Return [x, y] of the center of cell containing provided text 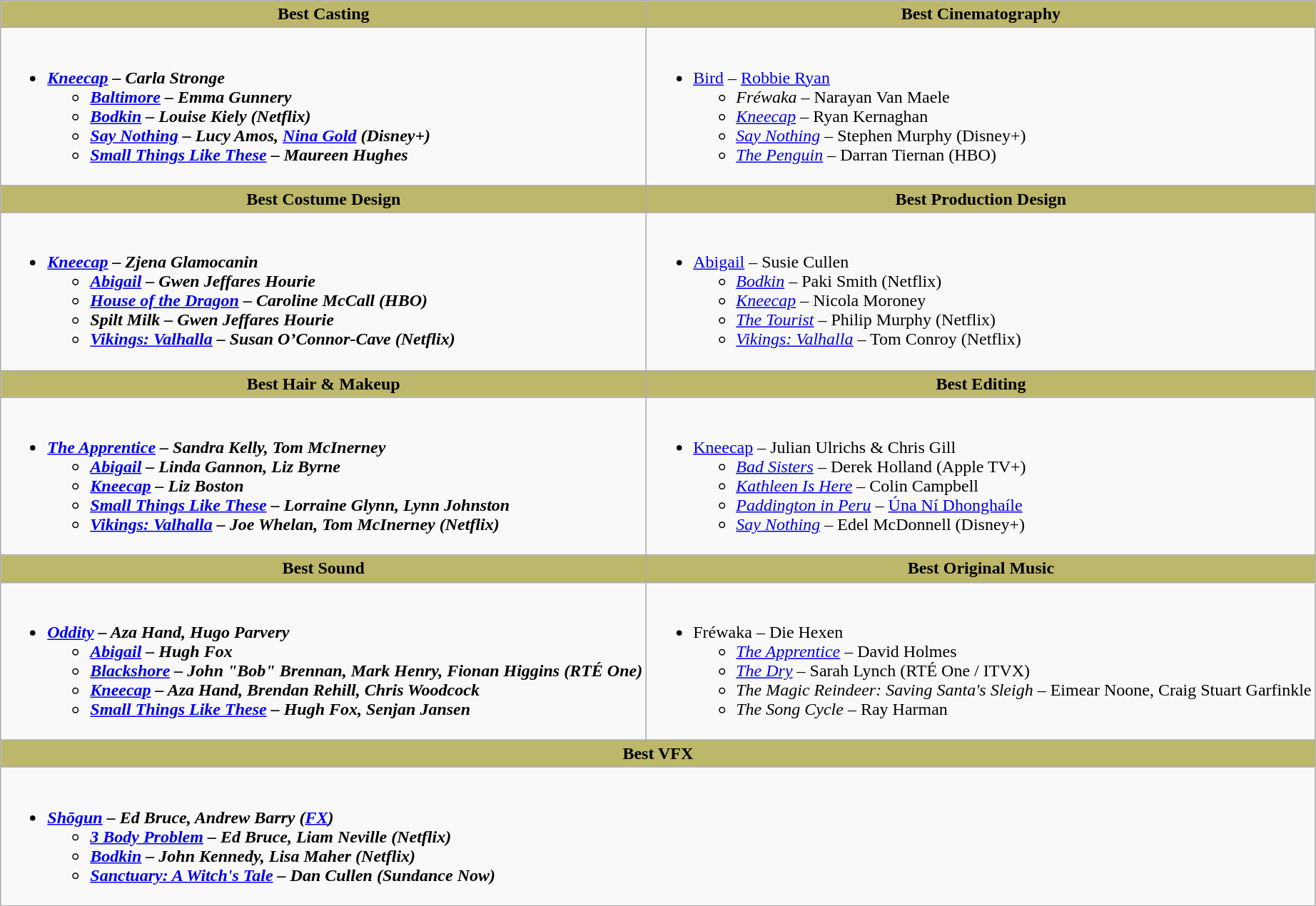
Best Editing [981, 384]
Best VFX [658, 753]
Best Sound [324, 569]
Best Production Design [981, 199]
Best Casting [324, 14]
Best Costume Design [324, 199]
Best Original Music [981, 569]
Best Hair & Makeup [324, 384]
Best Cinematography [981, 14]
Bird – Robbie RyanFréwaka – Narayan Van MaeleKneecap – Ryan KernaghanSay Nothing – Stephen Murphy (Disney+)The Penguin – Darran Tiernan (HBO) [981, 107]
